Find where the given text appears and provide that cell's center as (X, Y) coordinate. 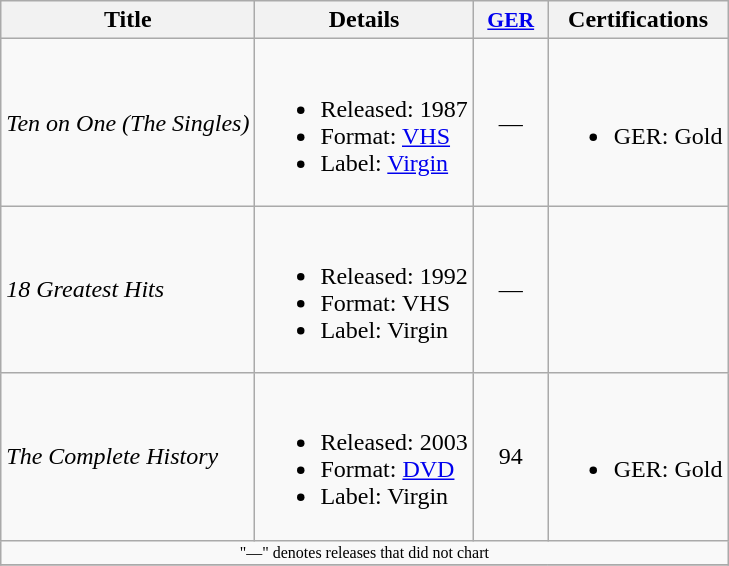
18 Greatest Hits (128, 290)
The Complete History (128, 456)
Title (128, 20)
Released: 1992Format: VHSLabel: Virgin (364, 290)
94 (510, 456)
GER (510, 20)
"—" denotes releases that did not chart (364, 552)
Released: 1987Format: VHSLabel: Virgin (364, 122)
Ten on One (The Singles) (128, 122)
Certifications (638, 20)
Details (364, 20)
Released: 2003Format: DVDLabel: Virgin (364, 456)
